Determine the (X, Y) coordinate at the center of the cell enclosing the given text.  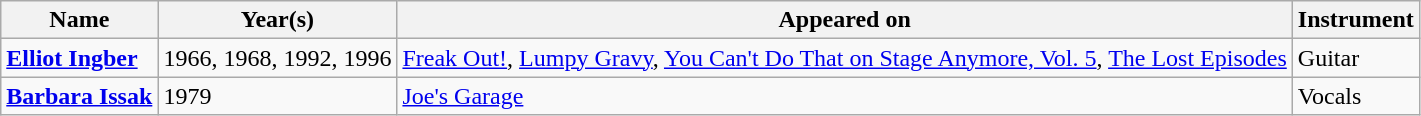
Instrument (1356, 20)
Guitar (1356, 58)
1979 (278, 96)
Elliot Ingber (80, 58)
1966, 1968, 1992, 1996 (278, 58)
Year(s) (278, 20)
Barbara Issak (80, 96)
Name (80, 20)
Joe's Garage (844, 96)
Appeared on (844, 20)
Freak Out!, Lumpy Gravy, You Can't Do That on Stage Anymore, Vol. 5, The Lost Episodes (844, 58)
Vocals (1356, 96)
